Determine the (x, y) coordinate at the center of the cell enclosing the given text.  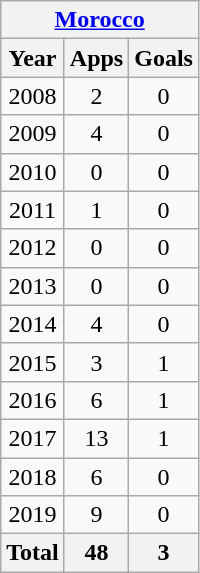
Year (33, 58)
2017 (33, 438)
13 (96, 438)
2010 (33, 172)
2 (96, 96)
2015 (33, 362)
9 (96, 515)
Apps (96, 58)
2016 (33, 400)
2012 (33, 248)
2013 (33, 286)
2019 (33, 515)
2011 (33, 210)
Total (33, 553)
2014 (33, 324)
Goals (164, 58)
Morocco (100, 20)
2018 (33, 477)
48 (96, 553)
2009 (33, 134)
2008 (33, 96)
